Return [X, Y] of the center of cell containing provided text 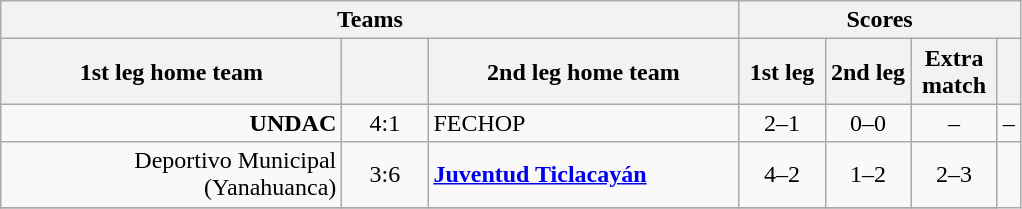
2–1 [782, 123]
Extra match [954, 72]
UNDAC [172, 123]
1st leg home team [172, 72]
Scores [880, 20]
FECHOP [584, 123]
4:1 [385, 123]
2nd leg home team [584, 72]
Juventud Ticlacayán [584, 174]
4–2 [782, 174]
3:6 [385, 174]
2nd leg [868, 72]
1st leg [782, 72]
1–2 [868, 174]
Teams [370, 20]
2–3 [954, 174]
0–0 [868, 123]
Deportivo Municipal (Yanahuanca) [172, 174]
